Determine the [X, Y] coordinate at the center of the cell enclosing the given text.  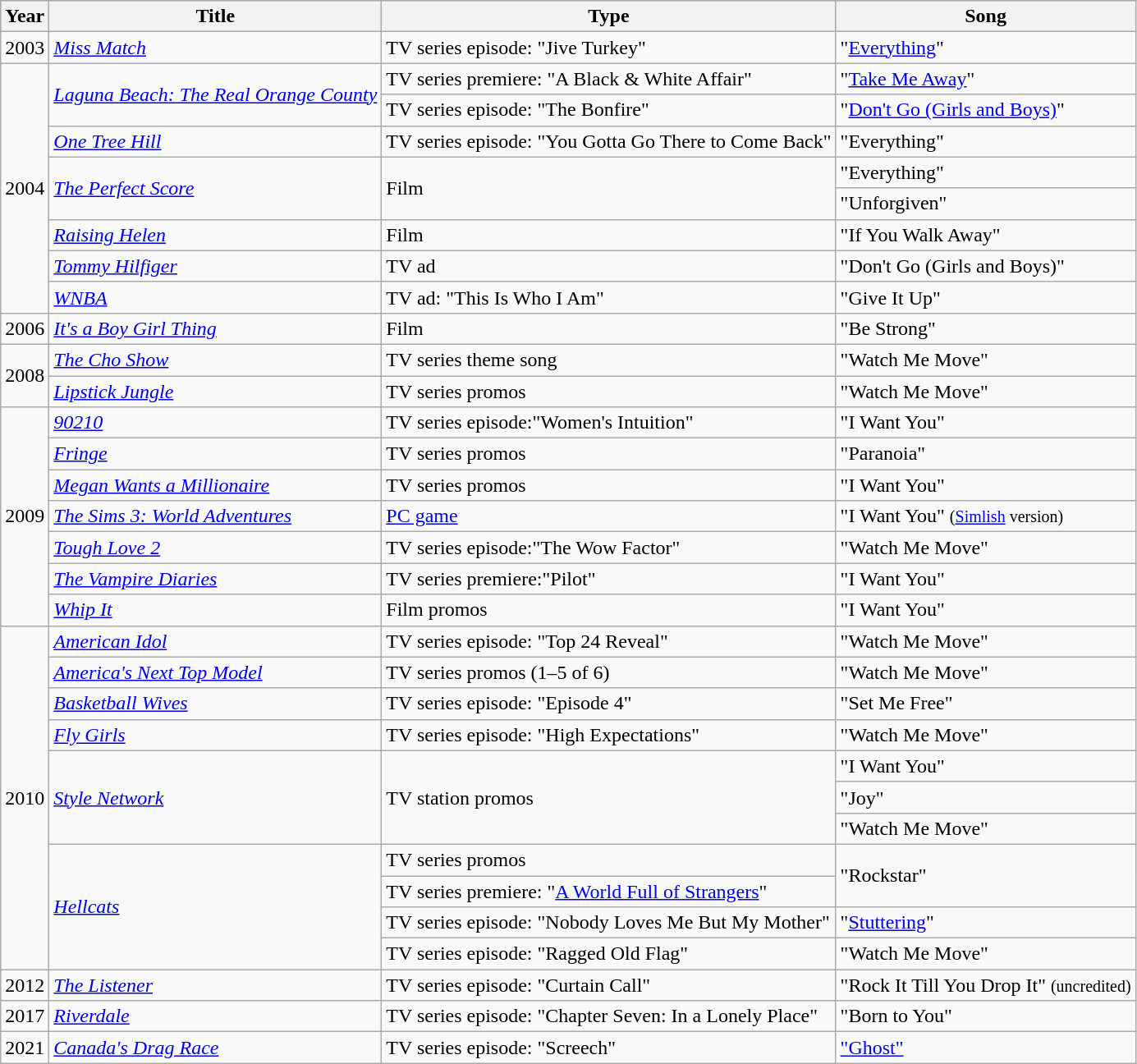
WNBA [215, 297]
Whip It [215, 610]
TV ad [609, 266]
"If You Walk Away" [985, 235]
Basketball Wives [215, 704]
The Cho Show [215, 360]
Megan Wants a Millionaire [215, 485]
The Sims 3: World Adventures [215, 516]
TV series episode:"The Wow Factor" [609, 548]
TV station promos [609, 797]
Year [25, 16]
"Stuttering" [985, 923]
Canada's Drag Race [215, 1048]
Laguna Beach: The Real Orange County [215, 94]
2008 [25, 375]
One Tree Hill [215, 141]
America's Next Top Model [215, 672]
Film promos [609, 610]
TV series premiere: "A World Full of Strangers" [609, 891]
Tommy Hilfiger [215, 266]
Lipstick Jungle [215, 392]
TV series episode: "Jive Turkey" [609, 48]
TV series episode: "The Bonfire" [609, 110]
TV series promos (1–5 of 6) [609, 672]
American Idol [215, 641]
TV ad: "This Is Who I Am" [609, 297]
Title [215, 16]
"Give It Up" [985, 297]
The Perfect Score [215, 188]
2006 [25, 328]
Tough Love 2 [215, 548]
TV series episode: "Chapter Seven: In a Lonely Place" [609, 1016]
TV series theme song [609, 360]
2017 [25, 1016]
Type [609, 16]
90210 [215, 423]
2009 [25, 516]
Miss Match [215, 48]
Hellcats [215, 906]
2010 [25, 798]
"Rockstar" [985, 875]
TV series premiere: "A Black & White Affair" [609, 79]
TV series episode:"Women's Intuition" [609, 423]
The Vampire Diaries [215, 579]
2021 [25, 1048]
TV series episode: "High Expectations" [609, 735]
TV series episode: "Episode 4" [609, 704]
TV series episode: "Screech" [609, 1048]
It's a Boy Girl Thing [215, 328]
"Born to You" [985, 1016]
"Rock It Till You Drop It" (uncredited) [985, 985]
"Take Me Away" [985, 79]
PC game [609, 516]
"I Want You" (Simlish version) [985, 516]
Riverdale [215, 1016]
2003 [25, 48]
Raising Helen [215, 235]
TV series episode: "You Gotta Go There to Come Back" [609, 141]
"Be Strong" [985, 328]
TV series premiere:"Pilot" [609, 579]
TV series episode: "Curtain Call" [609, 985]
TV series episode: "Ragged Old Flag" [609, 954]
"Unforgiven" [985, 204]
Fringe [215, 454]
The Listener [215, 985]
TV series episode: "Top 24 Reveal" [609, 641]
TV series episode: "Nobody Loves Me But My Mother" [609, 923]
Style Network [215, 797]
Fly Girls [215, 735]
"Set Me Free" [985, 704]
"Ghost" [985, 1048]
2004 [25, 188]
Song [985, 16]
2012 [25, 985]
"Paranoia" [985, 454]
"Joy" [985, 797]
